For the text-containing cell, return its midpoint in (X, Y) coordinate format. 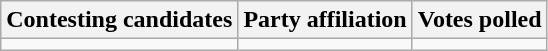
Votes polled (480, 20)
Party affiliation (325, 20)
Contesting candidates (120, 20)
